Return (X, Y) of the center of cell containing provided text 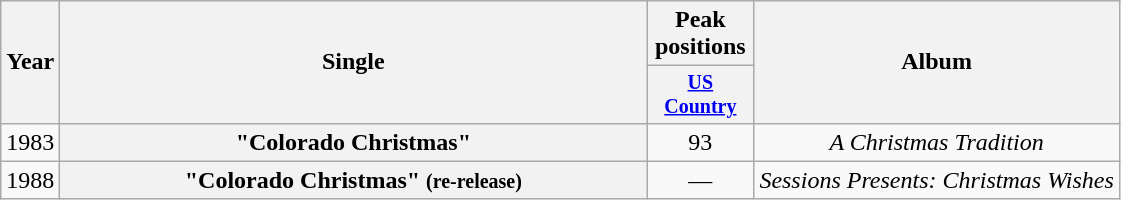
93 (700, 142)
Single (354, 62)
A Christmas Tradition (937, 142)
"Colorado Christmas" (re-release) (354, 180)
Year (30, 62)
1988 (30, 180)
Peak positions (700, 34)
1983 (30, 142)
Album (937, 62)
US Country (700, 94)
— (700, 180)
"Colorado Christmas" (354, 142)
Sessions Presents: Christmas Wishes (937, 180)
